Capture the cell that displays the provided text and extract its (X, Y) central coordinate. 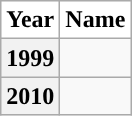
Name (96, 20)
2010 (30, 96)
1999 (30, 58)
Year (30, 20)
